Return the [X, Y] coordinate for the center point of the cell that contains the specified text.  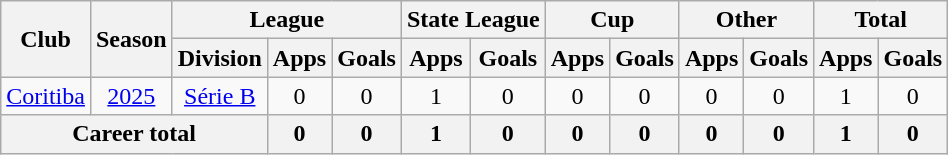
Coritiba [46, 96]
Career total [134, 134]
State League [473, 20]
League [286, 20]
Season [131, 39]
Total [881, 20]
Division [220, 58]
Club [46, 39]
Other [746, 20]
Série B [220, 96]
Cup [612, 20]
2025 [131, 96]
